Scan for the cell matching the given text and deliver its [X, Y] coordinate at center. 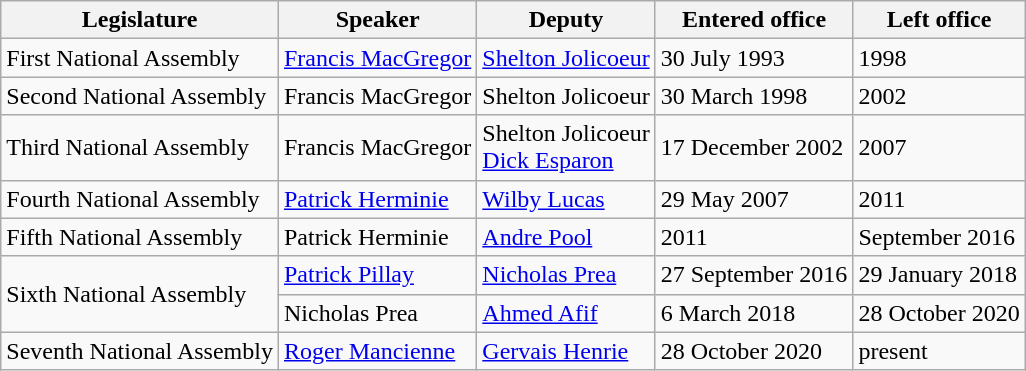
Entered office [754, 20]
Left office [939, 20]
Ahmed Afif [566, 313]
Roger Mancienne [377, 351]
2007 [939, 148]
30 July 1993 [754, 58]
Third National Assembly [140, 148]
First National Assembly [140, 58]
6 March 2018 [754, 313]
September 2016 [939, 237]
Fourth National Assembly [140, 199]
2002 [939, 96]
29 January 2018 [939, 275]
Speaker [377, 20]
17 December 2002 [754, 148]
Fifth National Assembly [140, 237]
29 May 2007 [754, 199]
27 September 2016 [754, 275]
1998 [939, 58]
Sixth National Assembly [140, 294]
Deputy [566, 20]
Second National Assembly [140, 96]
Shelton JolicoeurDick Esparon [566, 148]
Patrick Pillay [377, 275]
present [939, 351]
Wilby Lucas [566, 199]
30 March 1998 [754, 96]
Legislature [140, 20]
Seventh National Assembly [140, 351]
Gervais Henrie [566, 351]
Andre Pool [566, 237]
